Search for the cell housing the specified text and yield its (x, y) center coordinate. 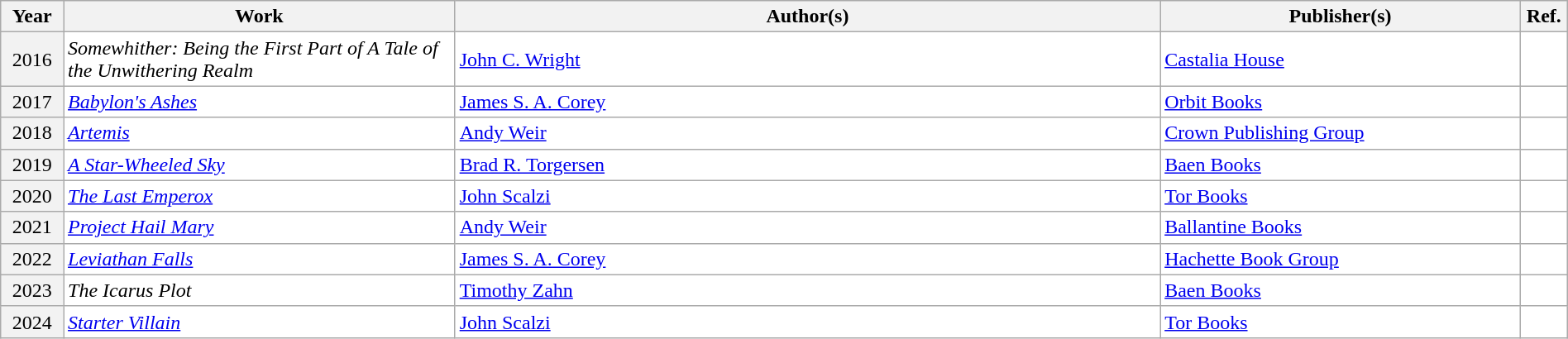
Author(s) (807, 17)
2016 (32, 60)
Year (32, 17)
2019 (32, 165)
Work (260, 17)
2021 (32, 227)
The Last Emperox (260, 196)
Project Hail Mary (260, 227)
A Star-Wheeled Sky (260, 165)
2017 (32, 102)
2024 (32, 322)
Babylon's Ashes (260, 102)
2023 (32, 290)
Publisher(s) (1341, 17)
2018 (32, 133)
Crown Publishing Group (1341, 133)
Starter Villain (260, 322)
Ref. (1543, 17)
2020 (32, 196)
Brad R. Torgersen (807, 165)
Timothy Zahn (807, 290)
Orbit Books (1341, 102)
The Icarus Plot (260, 290)
Castalia House (1341, 60)
2022 (32, 259)
Leviathan Falls (260, 259)
Artemis (260, 133)
Somewhither: Being the First Part of A Tale of the Unwithering Realm (260, 60)
John C. Wright (807, 60)
Hachette Book Group (1341, 259)
Ballantine Books (1341, 227)
